Extract the (X, Y) coordinate from the center of the cell holding the provided text.  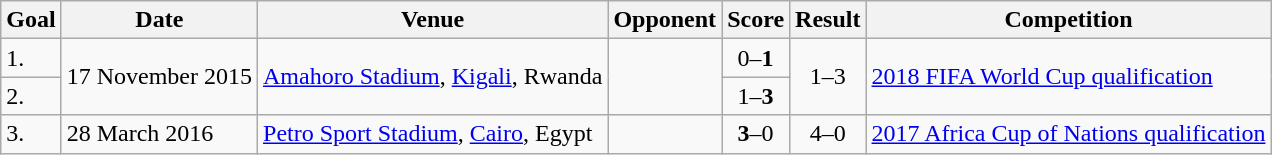
Amahoro Stadium, Kigali, Rwanda (433, 77)
4–0 (828, 134)
Opponent (665, 20)
2018 FIFA World Cup qualification (1068, 77)
Venue (433, 20)
2. (31, 96)
Petro Sport Stadium, Cairo, Egypt (433, 134)
3–0 (756, 134)
17 November 2015 (159, 77)
Competition (1068, 20)
Result (828, 20)
0–1 (756, 58)
Date (159, 20)
1. (31, 58)
Goal (31, 20)
Score (756, 20)
2017 Africa Cup of Nations qualification (1068, 134)
28 March 2016 (159, 134)
3. (31, 134)
